Search for the cell housing the specified text and yield its (x, y) center coordinate. 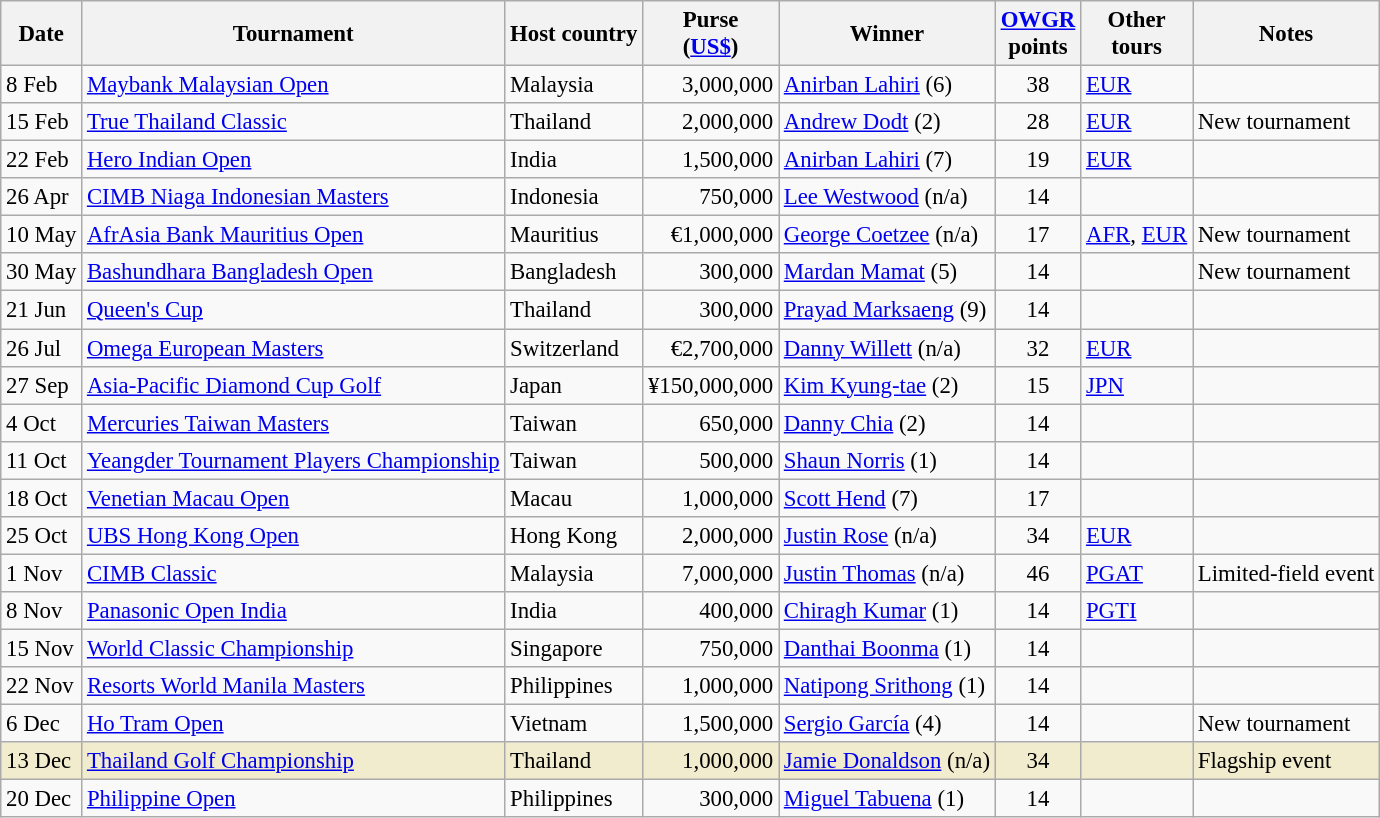
Vietnam (574, 724)
Hero Indian Open (294, 160)
George Coetzee (n/a) (886, 235)
Winner (886, 34)
21 Jun (42, 310)
Panasonic Open India (294, 611)
Japan (574, 385)
4 Oct (42, 423)
CIMB Niaga Indonesian Masters (294, 197)
32 (1038, 348)
PGTI (1137, 611)
Scott Hend (7) (886, 498)
Lee Westwood (n/a) (886, 197)
Mercuries Taiwan Masters (294, 423)
27 Sep (42, 385)
Bangladesh (574, 273)
Venetian Macau Open (294, 498)
Queen's Cup (294, 310)
22 Nov (42, 686)
Date (42, 34)
Purse(US$) (711, 34)
Danny Chia (2) (886, 423)
15 Nov (42, 648)
6 Dec (42, 724)
Maybank Malaysian Open (294, 85)
OWGRpoints (1038, 34)
13 Dec (42, 761)
3,000,000 (711, 85)
AfrAsia Bank Mauritius Open (294, 235)
Justin Thomas (n/a) (886, 573)
Natipong Srithong (1) (886, 686)
Shaun Norris (1) (886, 460)
10 May (42, 235)
Switzerland (574, 348)
Omega European Masters (294, 348)
Bashundhara Bangladesh Open (294, 273)
Yeangder Tournament Players Championship (294, 460)
Anirban Lahiri (6) (886, 85)
Mauritius (574, 235)
26 Jul (42, 348)
25 Oct (42, 536)
Ho Tram Open (294, 724)
650,000 (711, 423)
True Thailand Classic (294, 122)
26 Apr (42, 197)
11 Oct (42, 460)
Flagship event (1286, 761)
Jamie Donaldson (n/a) (886, 761)
Tournament (294, 34)
Limited-field event (1286, 573)
Thailand Golf Championship (294, 761)
CIMB Classic (294, 573)
Chiragh Kumar (1) (886, 611)
Prayad Marksaeng (9) (886, 310)
8 Nov (42, 611)
Asia-Pacific Diamond Cup Golf (294, 385)
18 Oct (42, 498)
Justin Rose (n/a) (886, 536)
Mardan Mamat (5) (886, 273)
7,000,000 (711, 573)
500,000 (711, 460)
1 Nov (42, 573)
15 Feb (42, 122)
30 May (42, 273)
Andrew Dodt (2) (886, 122)
UBS Hong Kong Open (294, 536)
Sergio García (4) (886, 724)
Macau (574, 498)
400,000 (711, 611)
Danthai Boonma (1) (886, 648)
Othertours (1137, 34)
15 (1038, 385)
28 (1038, 122)
19 (1038, 160)
Kim Kyung-tae (2) (886, 385)
€1,000,000 (711, 235)
Miguel Tabuena (1) (886, 799)
22 Feb (42, 160)
€2,700,000 (711, 348)
JPN (1137, 385)
Danny Willett (n/a) (886, 348)
20 Dec (42, 799)
46 (1038, 573)
Indonesia (574, 197)
8 Feb (42, 85)
Hong Kong (574, 536)
Anirban Lahiri (7) (886, 160)
World Classic Championship (294, 648)
38 (1038, 85)
Resorts World Manila Masters (294, 686)
AFR, EUR (1137, 235)
PGAT (1137, 573)
Host country (574, 34)
Philippine Open (294, 799)
¥150,000,000 (711, 385)
Singapore (574, 648)
Notes (1286, 34)
